Determine the (X, Y) coordinate at the center of the cell enclosing the given text.  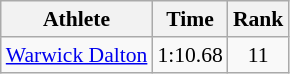
1:10.68 (190, 55)
Athlete (77, 19)
Rank (258, 19)
11 (258, 55)
Warwick Dalton (77, 55)
Time (190, 19)
